For the text-containing cell, return its midpoint in [x, y] coordinate format. 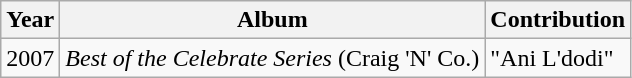
Best of the Celebrate Series (Craig 'N' Co.) [272, 58]
"Ani L'dodi" [558, 58]
2007 [30, 58]
Album [272, 20]
Year [30, 20]
Contribution [558, 20]
